Output the [x, y] coordinate of the center of the cell containing the given text.  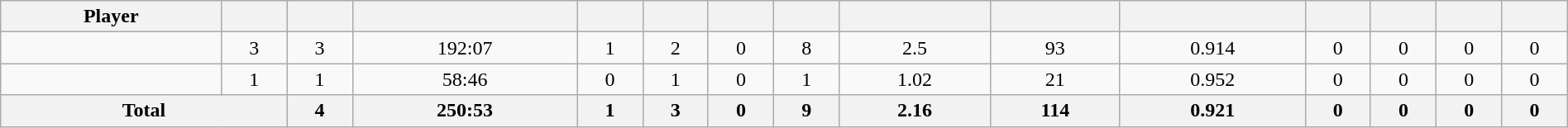
2 [675, 48]
0.952 [1212, 79]
0.921 [1212, 111]
114 [1055, 111]
2.5 [915, 48]
Total [144, 111]
8 [807, 48]
192:07 [465, 48]
93 [1055, 48]
58:46 [465, 79]
1.02 [915, 79]
2.16 [915, 111]
Player [111, 17]
250:53 [465, 111]
4 [319, 111]
21 [1055, 79]
0.914 [1212, 48]
9 [807, 111]
